Search for the cell housing the specified text and yield its [x, y] center coordinate. 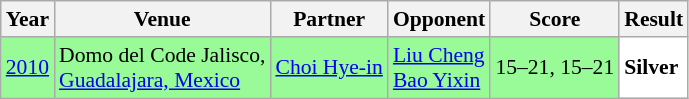
Partner [328, 19]
Liu Cheng Bao Yixin [440, 68]
Opponent [440, 19]
Score [554, 19]
Result [654, 19]
Choi Hye-in [328, 68]
15–21, 15–21 [554, 68]
Venue [162, 19]
Silver [654, 68]
Year [28, 19]
Domo del Code Jalisco,Guadalajara, Mexico [162, 68]
2010 [28, 68]
